Provide the (x, y) coordinate of the cell's center where the given text is located.  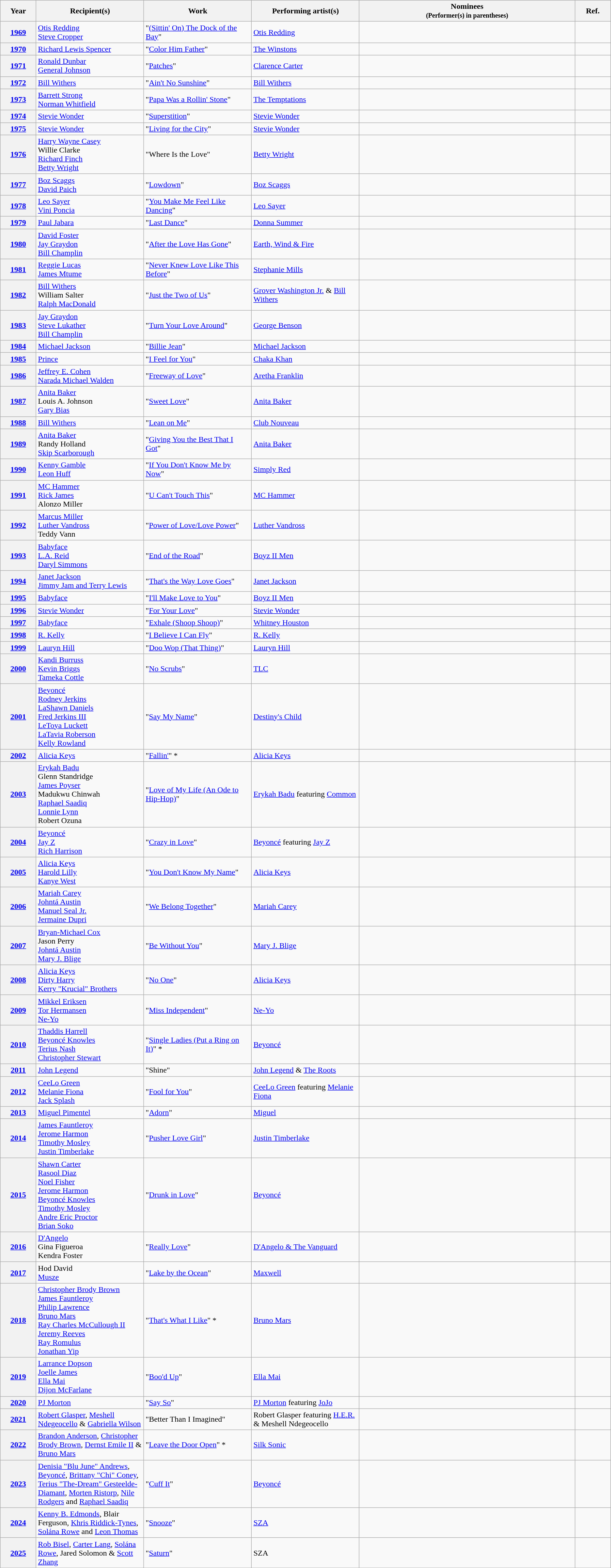
"Never Knew Love Like This Before" (198, 270)
MC Hammer (305, 495)
Barrett StrongNorman Whitfield (90, 99)
Luther Vandross (305, 525)
2003 (18, 794)
CeeLo Green featuring Melanie Fiona (305, 1091)
Simply Red (305, 470)
1989 (18, 444)
CeeLo GreenMelanie FionaJack Splash (90, 1091)
"Lean on Me" (198, 423)
PJ Morton featuring JoJo (305, 1402)
Robert Glasper, Meshell Ndegeocello & Gabriella Wilson (90, 1419)
2005 (18, 872)
"Last Dance" (198, 222)
BabyfaceL.A. ReidDaryl Simmons (90, 555)
"Lake by the Ocean" (198, 1272)
Rob Bisel, Carter Lang, Solána Rowe, Jared Solomon & Scott Zhang (90, 1553)
PJ Morton (90, 1402)
Miguel (305, 1113)
"Exhale (Shoop Shoop)" (198, 623)
"Living for the City" (198, 129)
2011 (18, 1070)
1997 (18, 623)
2025 (18, 1553)
1988 (18, 423)
Maxwell (305, 1272)
1983 (18, 325)
Thaddis HarrellBeyoncé KnowlesTerius NashChristopher Stewart (90, 1044)
Mariah Carey (305, 907)
Chaka Khan (305, 359)
Silk Sonic (305, 1445)
1985 (18, 359)
John Legend & The Roots (305, 1070)
1974 (18, 116)
Erykah Badu featuring Common (305, 794)
Betty Wright (305, 154)
"Just the Two of Us" (198, 295)
Kandi BurrussKevin BriggsTameka Cottle (90, 669)
"Shine" (198, 1070)
"(Sittin' On) The Dock of the Bay" (198, 32)
Ella Mai (305, 1377)
"Say My Name" (198, 717)
2023 (18, 1484)
"Really Love" (198, 1247)
Ronald DunbarGeneral Johnson (90, 66)
"Single Ladies (Put a Ring on It)" * (198, 1044)
Nominees(Performer(s) in parentheses) (467, 11)
"Adorn" (198, 1113)
"That's What I Like" * (198, 1320)
"Sweet Love" (198, 401)
"Doo Wop (That Thing)" (198, 648)
Bill WithersWilliam SalterRalph MacDonald (90, 295)
2008 (18, 980)
Shawn CarterRasool DiazNoel FisherJerome HarmonBeyoncé KnowlesTimothy MosleyAndre Eric ProctorBrian Soko (90, 1195)
"Leave the Door Open" * (198, 1445)
Clarence Carter (305, 66)
Justin Timberlake (305, 1139)
Whitney Houston (305, 623)
"Miss Independent" (198, 1010)
Harry Wayne CaseyWillie ClarkeRichard FinchBetty Wright (90, 154)
1969 (18, 32)
"Power of Love/Love Power" (198, 525)
"Turn Your Love Around" (198, 325)
"Giving You the Best That I Got" (198, 444)
Alicia KeysDirty HarryKerry "Krucial" Brothers (90, 980)
"No Scrubs" (198, 669)
1979 (18, 222)
Jay GraydonSteve LukatherBill Champlin (90, 325)
"Love of My Life (An Ode to Hip-Hop)" (198, 794)
1981 (18, 270)
2021 (18, 1419)
2015 (18, 1195)
"Say So" (198, 1402)
MC HammerRick JamesAlonzo Miller (90, 495)
2020 (18, 1402)
Brandon Anderson, Christopher Brody Brown, Dernst Emile II & Bruno Mars (90, 1445)
James FauntleroyJerome HarmonTimothy MosleyJustin Timberlake (90, 1139)
"Snooze" (198, 1523)
"Patches" (198, 66)
Jeffrey E. CohenNarada Michael Walden (90, 376)
1994 (18, 581)
"Lowdown" (198, 184)
2012 (18, 1091)
1991 (18, 495)
Mary J. Blige (305, 945)
2009 (18, 1010)
"Where Is the Love" (198, 154)
Janet JacksonJimmy Jam and Terry Lewis (90, 581)
Otis Redding (305, 32)
Richard Lewis Spencer (90, 49)
2024 (18, 1523)
"I Feel for You" (198, 359)
2016 (18, 1247)
2013 (18, 1113)
Marcus MillerLuther VandrossTeddy Vann (90, 525)
2018 (18, 1320)
1978 (18, 206)
BeyoncéRodney JerkinsLaShawn DanielsFred Jerkins IIILeToya LuckettLaTavia RobersonKelly Rowland (90, 717)
2007 (18, 945)
"Fool for You" (198, 1091)
"That's the Way Love Goes" (198, 581)
TLC (305, 669)
2006 (18, 907)
D'Angelo & The Vanguard (305, 1247)
John Legend (90, 1070)
Janet Jackson (305, 581)
2022 (18, 1445)
1998 (18, 635)
2017 (18, 1272)
1996 (18, 610)
Paul Jabara (90, 222)
"After the Love Has Gone" (198, 244)
1980 (18, 244)
1982 (18, 295)
"Fallin'" * (198, 755)
Mikkel EriksenTor HermansenNe-Yo (90, 1010)
The Winstons (305, 49)
"Cuff It" (198, 1484)
Year (18, 11)
"We Belong Together" (198, 907)
Kenny B. Edmonds, Blair Ferguson, Khris Riddick-Tynes, Solána Rowe and Leon Thomas (90, 1523)
Ref. (593, 11)
The Temptations (305, 99)
Destiny's Child (305, 717)
"Ain't No Sunshine" (198, 83)
2014 (18, 1139)
1992 (18, 525)
"End of the Road" (198, 555)
1973 (18, 99)
"Superstition" (198, 116)
2001 (18, 717)
Donna Summer (305, 222)
"Better Than I Imagined" (198, 1419)
George Benson (305, 325)
Kenny GambleLeon Huff (90, 470)
Beyoncé featuring Jay Z (305, 842)
"No One" (198, 980)
Christopher Brody BrownJames FauntleroyPhilip LawrenceBruno MarsRay Charles McCullough IIJeremy ReevesRay RomulusJonathan Yip (90, 1320)
Alicia KeysHarold LillyKanye West (90, 872)
"Be Without You" (198, 945)
"Color Him Father" (198, 49)
"If You Don't Know Me by Now" (198, 470)
Leo Sayer (305, 206)
"Crazy in Love" (198, 842)
Otis ReddingSteve Cropper (90, 32)
Reggie LucasJames Mtume (90, 270)
Bryan-Michael CoxJason PerryJohntá AustinMary J. Blige (90, 945)
Ne-Yo (305, 1010)
Hod DavidMusze (90, 1272)
1987 (18, 401)
1990 (18, 470)
2002 (18, 755)
1972 (18, 83)
1995 (18, 598)
2010 (18, 1044)
Erykah BaduGlenn StandridgeJames PoyserMadukwu ChinwahRaphael SaadiqLonnie LynnRobert Ozuna (90, 794)
1993 (18, 555)
2004 (18, 842)
"Saturn" (198, 1553)
1984 (18, 347)
Prince (90, 359)
1971 (18, 66)
Bruno Mars (305, 1320)
Grover Washington Jr. & Bill Withers (305, 295)
"Drunk in Love" (198, 1195)
Robert Glasper featuring H.E.R. & Meshell Ndegeocello (305, 1419)
"I'll Make Love to You" (198, 598)
Boz ScaggsDavid Paich (90, 184)
1986 (18, 376)
"Freeway of Love" (198, 376)
Leo SayerVini Poncia (90, 206)
"U Can't Touch This" (198, 495)
Boz Scaggs (305, 184)
Earth, Wind & Fire (305, 244)
"Pusher Love Girl" (198, 1139)
"Boo'd Up" (198, 1377)
BeyoncéJay ZRich Harrison (90, 842)
"For Your Love" (198, 610)
2000 (18, 669)
Club Nouveau (305, 423)
1976 (18, 154)
Larrance DopsonJoelle JamesElla MaiDijon McFarlane (90, 1377)
2019 (18, 1377)
1977 (18, 184)
David FosterJay GraydonBill Champlin (90, 244)
Stephanie Mills (305, 270)
Anita BakerRandy HollandSkip Scarborough (90, 444)
1970 (18, 49)
Miguel Pimentel (90, 1113)
"Papa Was a Rollin' Stone" (198, 99)
Denisia "Blu June" Andrews, Beyoncé, Brittany "Chi" Coney, Terius "The-Dream" Gesteelde-Diamant, Morten Ristorp, Nile Rodgers and Raphael Saadiq (90, 1484)
Recipient(s) (90, 11)
1975 (18, 129)
1999 (18, 648)
"I Believe I Can Fly" (198, 635)
Performing artist(s) (305, 11)
"You Make Me Feel Like Dancing" (198, 206)
D'AngeloGina FigueroaKendra Foster (90, 1247)
"You Don't Know My Name" (198, 872)
Work (198, 11)
"Billie Jean" (198, 347)
Anita BakerLouis A. JohnsonGary Bias (90, 401)
Aretha Franklin (305, 376)
Mariah CareyJohntá AustinManuel Seal Jr.Jermaine Dupri (90, 907)
